Find where the given text appears and provide that cell's center as (x, y) coordinate. 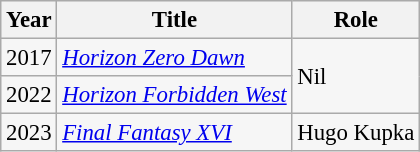
Year (29, 20)
Title (174, 20)
2022 (29, 95)
Nil (356, 76)
Hugo Kupka (356, 133)
Role (356, 20)
Horizon Forbidden West (174, 95)
Horizon Zero Dawn (174, 58)
2017 (29, 58)
Final Fantasy XVI (174, 133)
2023 (29, 133)
